Provide the (X, Y) coordinate of the cell's center where the given text is located.  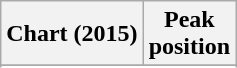
Peak position (189, 34)
Chart (2015) (72, 34)
